Find where the given text appears and provide that cell's center as (x, y) coordinate. 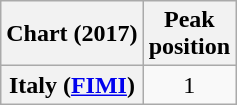
1 (189, 85)
Peakposition (189, 34)
Italy (FIMI) (72, 85)
Chart (2017) (72, 34)
